Detect which cell encompasses the target text, then output its (X, Y) center coordinate. 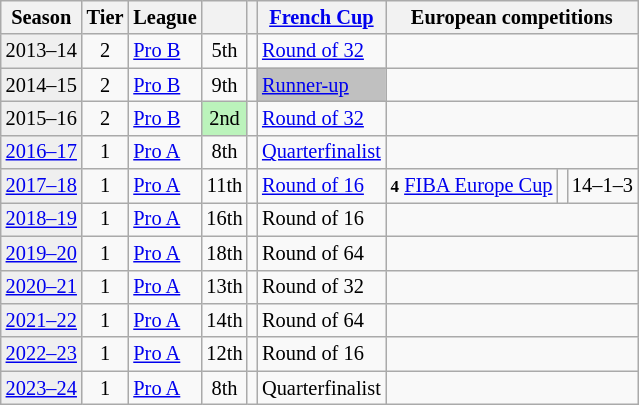
13th (225, 287)
2nd (225, 118)
2021–22 (42, 320)
2017–18 (42, 186)
14–1–3 (602, 186)
5th (225, 51)
2014–15 (42, 85)
12th (225, 354)
2015–16 (42, 118)
2016–17 (42, 152)
14th (225, 320)
18th (225, 253)
French Cup (322, 17)
European competitions (512, 17)
9th (225, 85)
2022–23 (42, 354)
Tier (106, 17)
2020–21 (42, 287)
Season (42, 17)
2013–14 (42, 51)
11th (225, 186)
2019–20 (42, 253)
16th (225, 219)
2018–19 (42, 219)
4 FIBA Europe Cup (472, 186)
2023–24 (42, 388)
League (164, 17)
Runner-up (322, 85)
